Find where the given text appears and provide that cell's center as [x, y] coordinate. 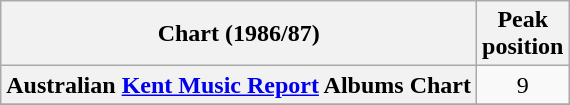
Chart (1986/87) [239, 34]
Peakposition [523, 34]
Australian Kent Music Report Albums Chart [239, 85]
9 [523, 85]
